Pinpoint the cell where the given text exists, returning its [X, Y] midpoint coordinate. 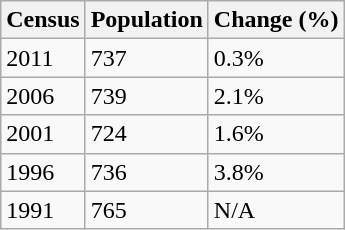
736 [146, 172]
2.1% [276, 96]
Census [43, 20]
765 [146, 210]
2006 [43, 96]
Change (%) [276, 20]
737 [146, 58]
1991 [43, 210]
Population [146, 20]
2011 [43, 58]
1996 [43, 172]
0.3% [276, 58]
724 [146, 134]
2001 [43, 134]
N/A [276, 210]
739 [146, 96]
1.6% [276, 134]
3.8% [276, 172]
